Extract the (x, y) coordinate from the center of the cell holding the provided text.  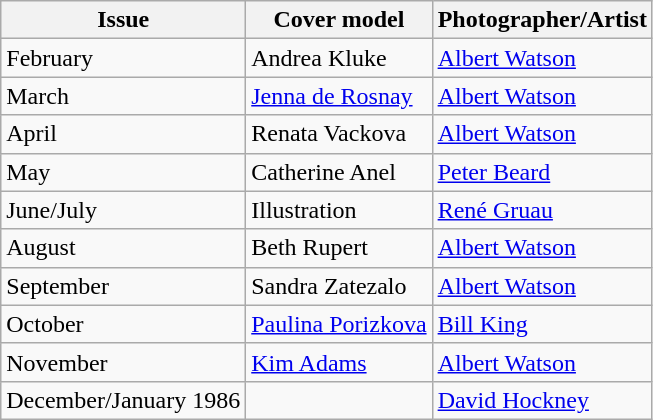
March (124, 96)
Peter Beard (542, 172)
December/January 1986 (124, 400)
Catherine Anel (339, 172)
August (124, 248)
September (124, 286)
Kim Adams (339, 362)
Photographer/Artist (542, 20)
Illustration (339, 210)
Beth Rupert (339, 248)
Bill King (542, 324)
Issue (124, 20)
November (124, 362)
April (124, 134)
Andrea Kluke (339, 58)
June/July (124, 210)
February (124, 58)
Cover model (339, 20)
Paulina Porizkova (339, 324)
October (124, 324)
René Gruau (542, 210)
May (124, 172)
David Hockney (542, 400)
Jenna de Rosnay (339, 96)
Renata Vackova (339, 134)
Sandra Zatezalo (339, 286)
